Find where the given text appears and provide that cell's center as (x, y) coordinate. 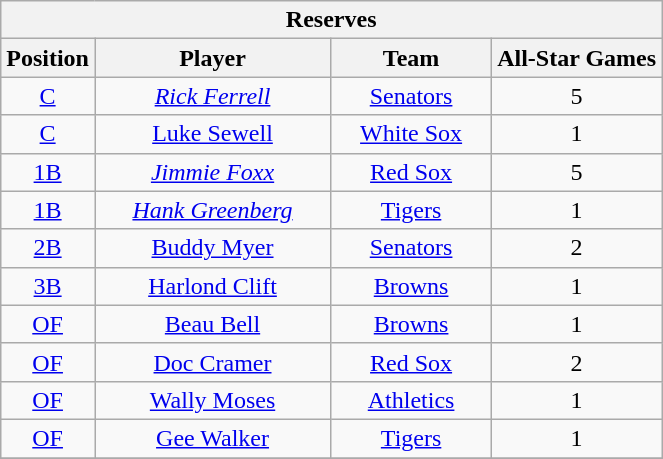
3B (48, 286)
Luke Sewell (212, 134)
Doc Cramer (212, 362)
Player (212, 58)
2B (48, 248)
Harlond Clift (212, 286)
Gee Walker (212, 438)
Hank Greenberg (212, 210)
Wally Moses (212, 400)
All-Star Games (577, 58)
Position (48, 58)
Athletics (412, 400)
Jimmie Foxx (212, 172)
Beau Bell (212, 324)
Rick Ferrell (212, 96)
Buddy Myer (212, 248)
Team (412, 58)
White Sox (412, 134)
Reserves (332, 20)
